Scan for the cell matching the given text and deliver its (X, Y) coordinate at center. 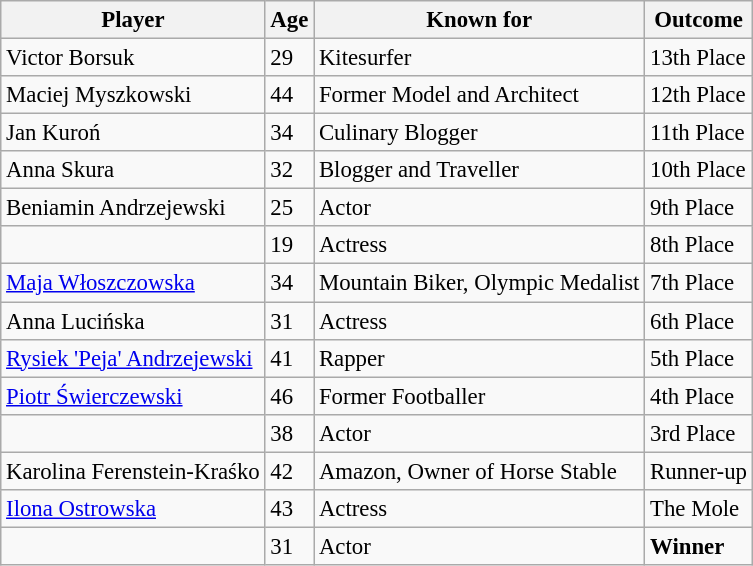
43 (290, 509)
Maciej Myszkowski (133, 95)
5th Place (699, 358)
Winner (699, 546)
6th Place (699, 321)
38 (290, 433)
41 (290, 358)
Outcome (699, 20)
Culinary Blogger (480, 133)
12th Place (699, 95)
Runner-up (699, 471)
Anna Skura (133, 170)
9th Place (699, 208)
Rapper (480, 358)
29 (290, 58)
42 (290, 471)
Piotr Świerczewski (133, 396)
Victor Borsuk (133, 58)
19 (290, 245)
8th Place (699, 245)
Rysiek 'Peja' Andrzejewski (133, 358)
Blogger and Traveller (480, 170)
32 (290, 170)
Beniamin Andrzejewski (133, 208)
Age (290, 20)
Maja Włoszczowska (133, 283)
46 (290, 396)
10th Place (699, 170)
Anna Lucińska (133, 321)
3rd Place (699, 433)
11th Place (699, 133)
25 (290, 208)
Former Footballer (480, 396)
Jan Kuroń (133, 133)
13th Place (699, 58)
Former Model and Architect (480, 95)
Mountain Biker, Olympic Medalist (480, 283)
7th Place (699, 283)
Karolina Ferenstein-Kraśko (133, 471)
Kitesurfer (480, 58)
44 (290, 95)
Amazon, Owner of Horse Stable (480, 471)
The Mole (699, 509)
4th Place (699, 396)
Player (133, 20)
Known for (480, 20)
Ilona Ostrowska (133, 509)
